Extract the (x, y) coordinate from the center of the cell holding the provided text.  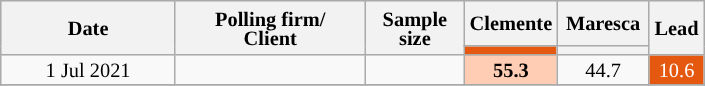
Polling firm/Client (270, 28)
55.3 (511, 70)
Lead (676, 28)
Clemente (511, 22)
Sample size (415, 28)
1 Jul 2021 (88, 70)
44.7 (603, 70)
Date (88, 28)
10.6 (676, 70)
Maresca (603, 22)
